From the cell containing the given text, extract its center point as (X, Y) coordinate. 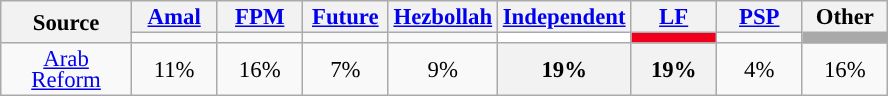
FPM (260, 17)
Other (845, 17)
11% (174, 70)
4% (759, 70)
PSP (759, 17)
Future (346, 17)
Hezbollah (442, 17)
7% (346, 70)
9% (442, 70)
Independent (564, 17)
Arab Reform (66, 70)
Source (66, 22)
LF (674, 17)
Amal (174, 17)
